Provide the [X, Y] coordinate of the cell's center where the given text is located.  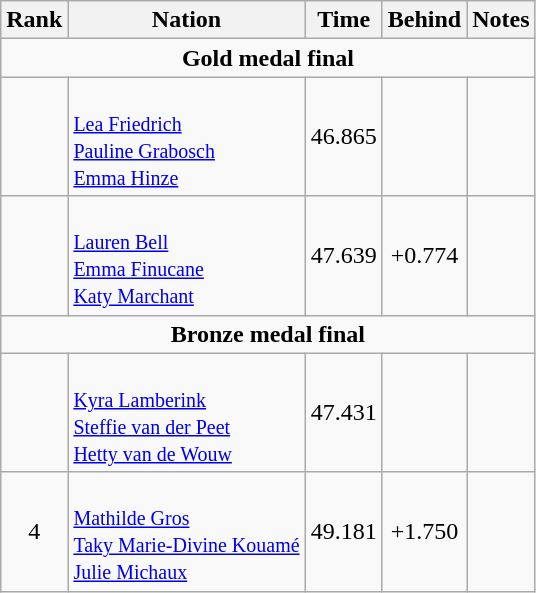
Behind [424, 20]
Nation [186, 20]
49.181 [344, 532]
Notes [501, 20]
+1.750 [424, 532]
Gold medal final [268, 58]
+0.774 [424, 256]
47.431 [344, 412]
Bronze medal final [268, 334]
4 [34, 532]
Mathilde GrosTaky Marie-Divine KouaméJulie Michaux [186, 532]
Lea FriedrichPauline GraboschEmma Hinze [186, 136]
Lauren BellEmma FinucaneKaty Marchant [186, 256]
Rank [34, 20]
47.639 [344, 256]
Time [344, 20]
46.865 [344, 136]
Kyra LamberinkSteffie van der PeetHetty van de Wouw [186, 412]
